Find where the given text appears and provide that cell's center as (x, y) coordinate. 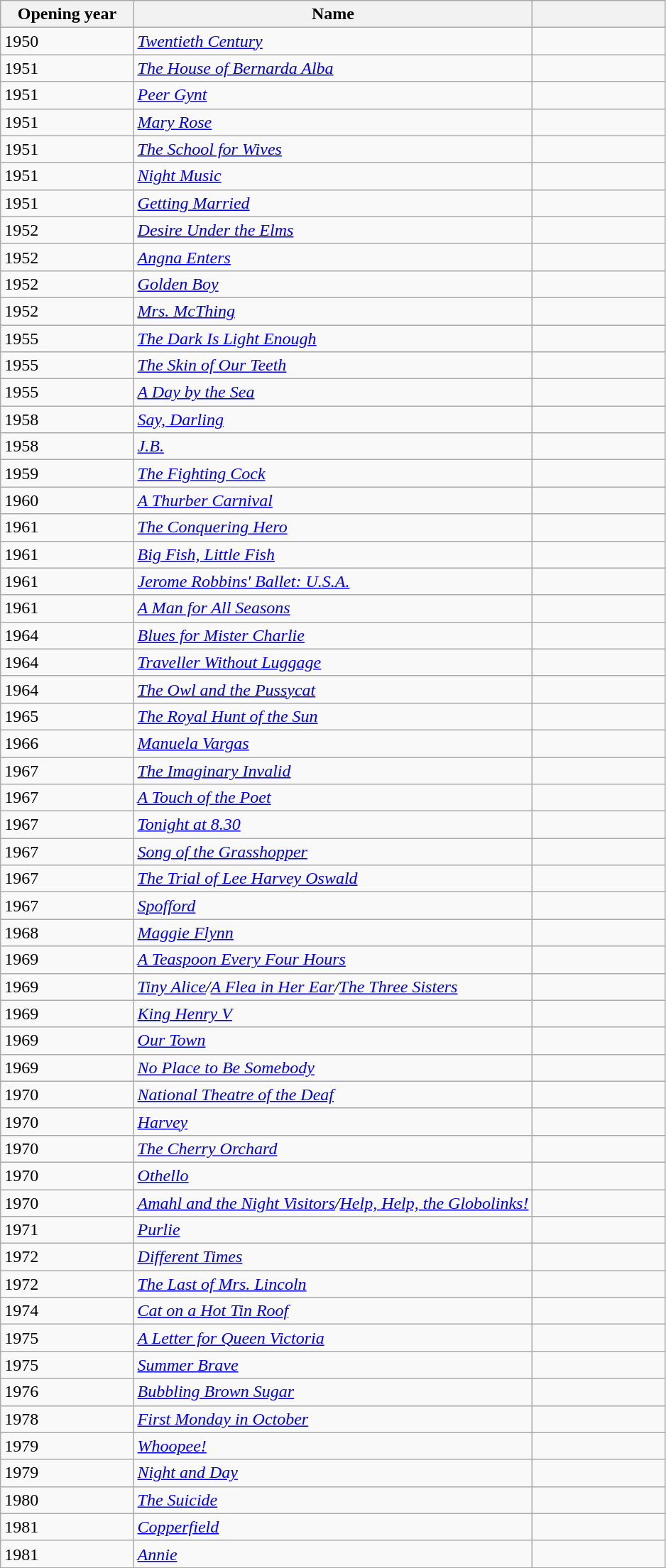
1950 (67, 41)
1959 (67, 473)
Summer Brave (333, 1365)
Maggie Flynn (333, 933)
The Cherry Orchard (333, 1148)
A Letter for Queen Victoria (333, 1338)
1968 (67, 933)
A Day by the Sea (333, 393)
First Monday in October (333, 1419)
A Thurber Carnival (333, 500)
Big Fish, Little Fish (333, 554)
The Last of Mrs. Lincoln (333, 1284)
Say, Darling (333, 420)
Blues for Mister Charlie (333, 635)
The House of Bernarda Alba (333, 68)
1976 (67, 1392)
The Dark Is Light Enough (333, 339)
The Imaginary Invalid (333, 770)
Our Town (333, 1041)
Night Music (333, 176)
National Theatre of the Deaf (333, 1095)
Peer Gynt (333, 95)
1978 (67, 1419)
Night and Day (333, 1473)
Bubbling Brown Sugar (333, 1392)
Othello (333, 1175)
The Royal Hunt of the Sun (333, 716)
The Fighting Cock (333, 473)
The Conquering Hero (333, 527)
1966 (67, 743)
Angna Enters (333, 257)
Copperfield (333, 1527)
Different Times (333, 1257)
Name (333, 14)
Golden Boy (333, 284)
Purlie (333, 1230)
1980 (67, 1500)
A Teaspoon Every Four Hours (333, 960)
Tiny Alice/A Flea in Her Ear/The Three Sisters (333, 987)
The School for Wives (333, 149)
King Henry V (333, 1014)
The Owl and the Pussycat (333, 689)
1971 (67, 1230)
1960 (67, 500)
The Skin of Our Teeth (333, 366)
Opening year (67, 14)
Desire Under the Elms (333, 230)
Twentieth Century (333, 41)
Song of the Grasshopper (333, 852)
1965 (67, 716)
A Man for All Seasons (333, 608)
Annie (333, 1554)
The Trial of Lee Harvey Oswald (333, 879)
Mary Rose (333, 122)
Tonight at 8.30 (333, 825)
The Suicide (333, 1500)
No Place to Be Somebody (333, 1068)
Manuela Vargas (333, 743)
J.B. (333, 446)
Cat on a Hot Tin Roof (333, 1311)
Jerome Robbins' Ballet: U.S.A. (333, 581)
Amahl and the Night Visitors/Help, Help, the Globolinks! (333, 1203)
Spofford (333, 906)
Whoopee! (333, 1446)
Getting Married (333, 203)
Harvey (333, 1122)
1974 (67, 1311)
A Touch of the Poet (333, 798)
Traveller Without Luggage (333, 662)
Mrs. McThing (333, 311)
